Return [x, y] of the center of cell containing provided text 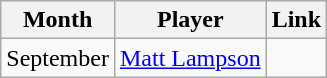
September [58, 58]
Month [58, 20]
Link [296, 20]
Player [190, 20]
Matt Lampson [190, 58]
